Identify which cell holds the provided text, then report its (x, y) central coordinate. 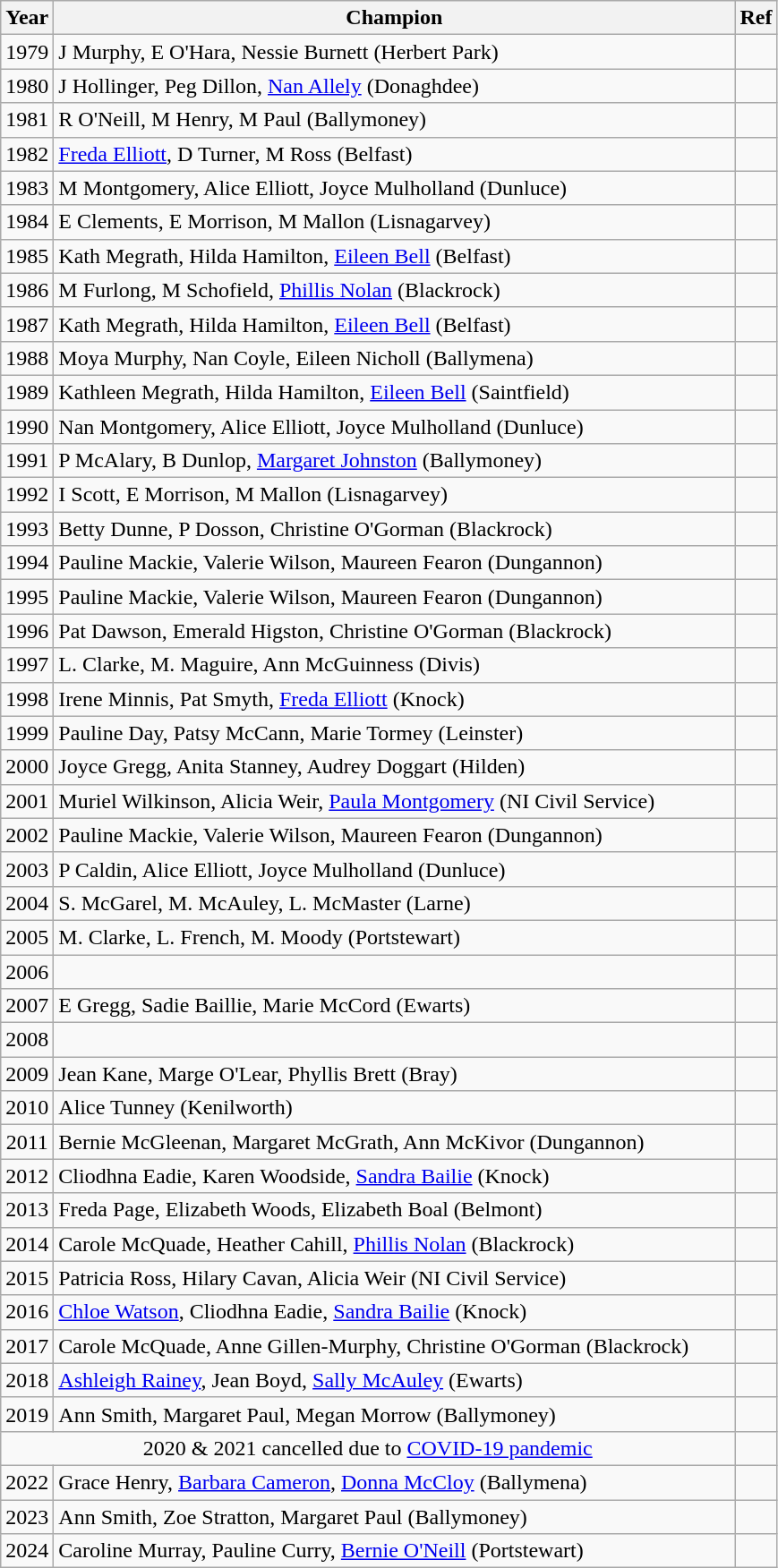
1980 (27, 86)
Ann Smith, Margaret Paul, Megan Morrow (Ballymoney) (394, 1414)
Champion (394, 18)
Pat Dawson, Emerald Higston, Christine O'Gorman (Blackrock) (394, 631)
2018 (27, 1380)
2006 (27, 971)
P McAlary, B Dunlop, Margaret Johnston (Ballymoney) (394, 461)
2012 (27, 1176)
Pauline Day, Patsy McCann, Marie Tormey (Leinster) (394, 733)
2017 (27, 1346)
1993 (27, 529)
Freda Page, Elizabeth Woods, Elizabeth Boal (Belmont) (394, 1210)
2011 (27, 1142)
Moya Murphy, Nan Coyle, Eileen Nicholl (Ballymena) (394, 358)
Bernie McGleenan, Margaret McGrath, Ann McKivor (Dungannon) (394, 1142)
1997 (27, 665)
Muriel Wilkinson, Alicia Weir, Paula Montgomery (NI Civil Service) (394, 801)
Kathleen Megrath, Hilda Hamilton, Eileen Bell (Saintfield) (394, 392)
2008 (27, 1040)
L. Clarke, M. Maguire, Ann McGuinness (Divis) (394, 665)
1985 (27, 256)
Ref (756, 18)
1991 (27, 461)
J Murphy, E O'Hara, Nessie Burnett (Herbert Park) (394, 52)
E Clements, E Morrison, M Mallon (Lisnagarvey) (394, 222)
2022 (27, 1482)
2020 & 2021 cancelled due to COVID-19 pandemic (368, 1448)
1988 (27, 358)
2003 (27, 869)
1994 (27, 563)
I Scott, E Morrison, M Mallon (Lisnagarvey) (394, 495)
E Gregg, Sadie Baillie, Marie McCord (Ewarts) (394, 1006)
1998 (27, 699)
1992 (27, 495)
2007 (27, 1006)
2009 (27, 1074)
2024 (27, 1551)
Betty Dunne, P Dosson, Christine O'Gorman (Blackrock) (394, 529)
Jean Kane, Marge O'Lear, Phyllis Brett (Bray) (394, 1074)
2005 (27, 937)
M. Clarke, L. French, M. Moody (Portstewart) (394, 937)
1983 (27, 188)
2015 (27, 1278)
1996 (27, 631)
1995 (27, 597)
Ashleigh Rainey, Jean Boyd, Sally McAuley (Ewarts) (394, 1380)
2013 (27, 1210)
P Caldin, Alice Elliott, Joyce Mulholland (Dunluce) (394, 869)
1982 (27, 154)
M Furlong, M Schofield, Phillis Nolan (Blackrock) (394, 290)
Grace Henry, Barbara Cameron, Donna McCloy (Ballymena) (394, 1482)
2001 (27, 801)
1987 (27, 324)
S. McGarel, M. McAuley, L. McMaster (Larne) (394, 903)
Carole McQuade, Heather Cahill, Phillis Nolan (Blackrock) (394, 1244)
Joyce Gregg, Anita Stanney, Audrey Doggart (Hilden) (394, 767)
Caroline Murray, Pauline Curry, Bernie O'Neill (Portstewart) (394, 1551)
Chloe Watson, Cliodhna Eadie, Sandra Bailie (Knock) (394, 1312)
2004 (27, 903)
Year (27, 18)
1984 (27, 222)
1979 (27, 52)
2002 (27, 835)
Patricia Ross, Hilary Cavan, Alicia Weir (NI Civil Service) (394, 1278)
Cliodhna Eadie, Karen Woodside, Sandra Bailie (Knock) (394, 1176)
Carole McQuade, Anne Gillen-Murphy, Christine O'Gorman (Blackrock) (394, 1346)
1989 (27, 392)
M Montgomery, Alice Elliott, Joyce Mulholland (Dunluce) (394, 188)
R O'Neill, M Henry, M Paul (Ballymoney) (394, 120)
1981 (27, 120)
2019 (27, 1414)
2023 (27, 1517)
Freda Elliott, D Turner, M Ross (Belfast) (394, 154)
2010 (27, 1108)
1986 (27, 290)
2016 (27, 1312)
Ann Smith, Zoe Stratton, Margaret Paul (Ballymoney) (394, 1517)
1990 (27, 427)
2014 (27, 1244)
Irene Minnis, Pat Smyth, Freda Elliott (Knock) (394, 699)
2000 (27, 767)
J Hollinger, Peg Dillon, Nan Allely (Donaghdee) (394, 86)
Nan Montgomery, Alice Elliott, Joyce Mulholland (Dunluce) (394, 427)
1999 (27, 733)
Alice Tunney (Kenilworth) (394, 1108)
